Capture the cell that displays the provided text and extract its [x, y] central coordinate. 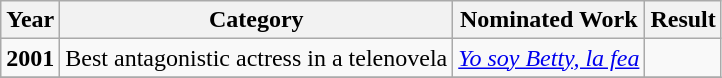
2001 [30, 58]
Result [683, 20]
Best antagonistic actress in a telenovela [256, 58]
Nominated Work [549, 20]
Category [256, 20]
Year [30, 20]
Yo soy Betty, la fea [549, 58]
